Extract the [x, y] coordinate from the center of the cell holding the provided text.  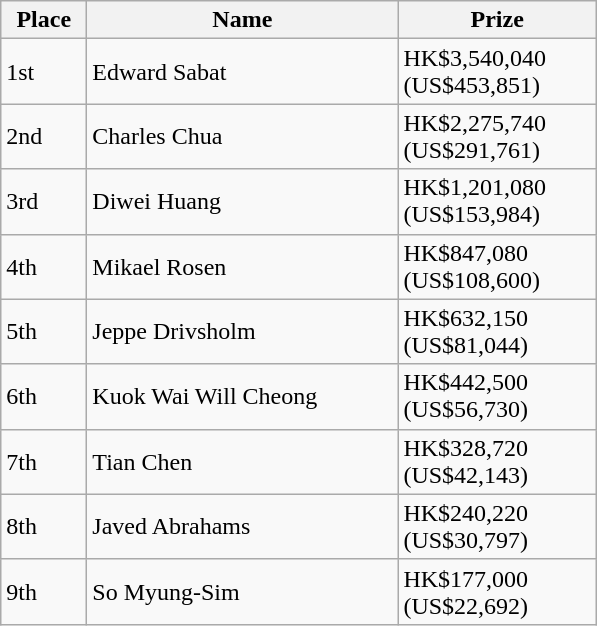
9th [44, 592]
Place [44, 20]
HK$847,080 (US$108,600) [498, 266]
Kuok Wai Will Cheong [242, 396]
HK$240,220 (US$30,797) [498, 526]
7th [44, 462]
HK$328,720 (US$42,143) [498, 462]
HK$3,540,040 (US$453,851) [498, 72]
3rd [44, 202]
8th [44, 526]
2nd [44, 136]
So Myung-Sim [242, 592]
Mikael Rosen [242, 266]
Prize [498, 20]
HK$1,201,080 (US$153,984) [498, 202]
6th [44, 396]
HK$177,000 (US$22,692) [498, 592]
1st [44, 72]
HK$2,275,740 (US$291,761) [498, 136]
Edward Sabat [242, 72]
HK$442,500 (US$56,730) [498, 396]
Tian Chen [242, 462]
5th [44, 332]
Name [242, 20]
HK$632,150 (US$81,044) [498, 332]
Javed Abrahams [242, 526]
Diwei Huang [242, 202]
Charles Chua [242, 136]
Jeppe Drivsholm [242, 332]
4th [44, 266]
